Capture the cell that displays the provided text and extract its (x, y) central coordinate. 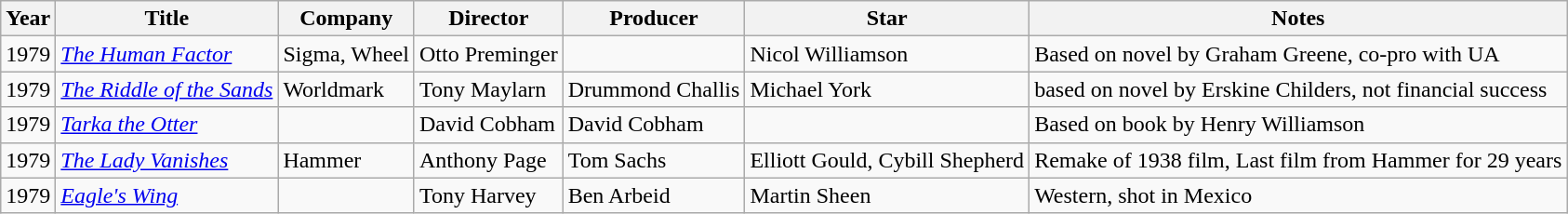
Remake of 1938 film, Last film from Hammer for 29 years (1298, 160)
Elliott Gould, Cybill Shepherd (887, 160)
Martin Sheen (887, 195)
Tony Harvey (488, 195)
Tarka the Otter (167, 125)
Director (488, 19)
The Lady Vanishes (167, 160)
Star (887, 19)
Based on book by Henry Williamson (1298, 125)
Otto Preminger (488, 54)
Western, shot in Mexico (1298, 195)
Sigma, Wheel (346, 54)
Company (346, 19)
The Riddle of the Sands (167, 89)
Based on novel by Graham Greene, co-pro with UA (1298, 54)
Worldmark (346, 89)
based on novel by Erskine Childers, not financial success (1298, 89)
Ben Arbeid (654, 195)
Notes (1298, 19)
Tom Sachs (654, 160)
Drummond Challis (654, 89)
Tony Maylarn (488, 89)
Title (167, 19)
Hammer (346, 160)
Producer (654, 19)
Eagle's Wing (167, 195)
Year (28, 19)
Michael York (887, 89)
Anthony Page (488, 160)
Nicol Williamson (887, 54)
The Human Factor (167, 54)
